Return the [X, Y] coordinate for the center point of the cell that contains the specified text.  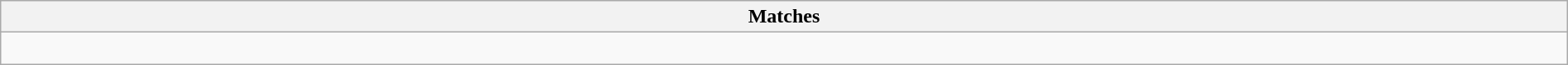
Matches [784, 17]
